Provide the (X, Y) coordinate of the cell's center where the given text is located.  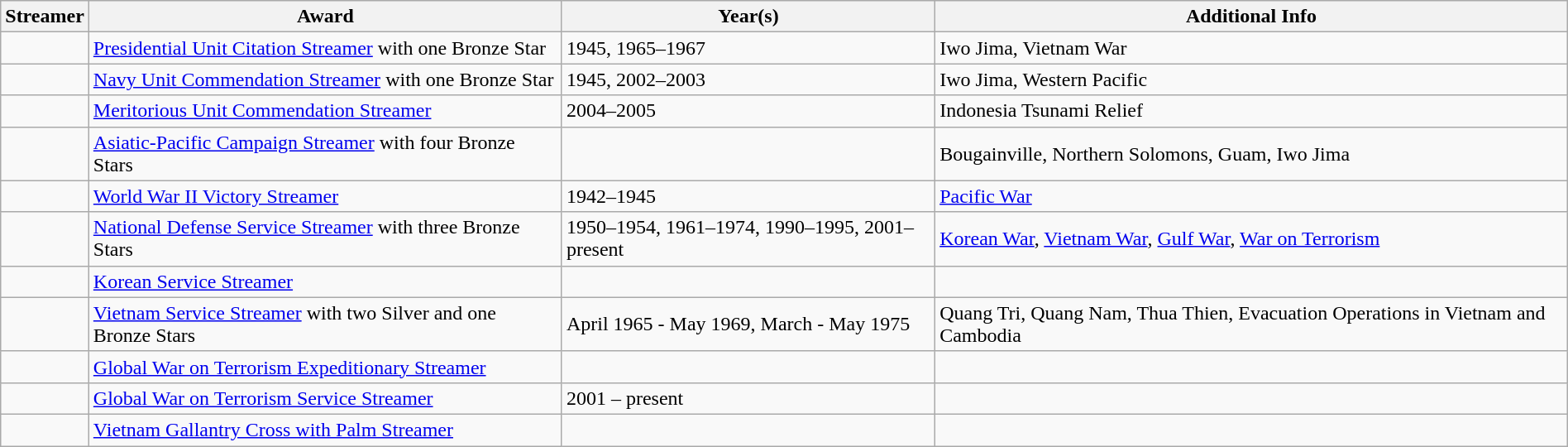
Vietnam Service Streamer with two Silver and one Bronze Stars (325, 324)
Asiatic-Pacific Campaign Streamer with four Bronze Stars (325, 154)
2004–2005 (748, 111)
Bougainville, Northern Solomons, Guam, Iwo Jima (1252, 154)
Quang Tri, Quang Nam, Thua Thien, Evacuation Operations in Vietnam and Cambodia (1252, 324)
April 1965 - May 1969, March - May 1975 (748, 324)
Award (325, 17)
Korean War, Vietnam War, Gulf War, War on Terrorism (1252, 238)
Pacific War (1252, 196)
Presidential Unit Citation Streamer with one Bronze Star (325, 48)
Iwo Jima, Vietnam War (1252, 48)
Korean Service Streamer (325, 281)
World War II Victory Streamer (325, 196)
1945, 2002–2003 (748, 79)
Streamer (45, 17)
Meritorious Unit Commendation Streamer (325, 111)
1950–1954, 1961–1974, 1990–1995, 2001–present (748, 238)
Navy Unit Commendation Streamer with one Bronze Star (325, 79)
1942–1945 (748, 196)
Vietnam Gallantry Cross with Palm Streamer (325, 430)
Global War on Terrorism Service Streamer (325, 398)
Global War on Terrorism Expeditionary Streamer (325, 367)
1945, 1965–1967 (748, 48)
Additional Info (1252, 17)
Indonesia Tsunami Relief (1252, 111)
2001 – present (748, 398)
National Defense Service Streamer with three Bronze Stars (325, 238)
Iwo Jima, Western Pacific (1252, 79)
Year(s) (748, 17)
